Return the [x, y] coordinate for the center point of the cell that contains the specified text.  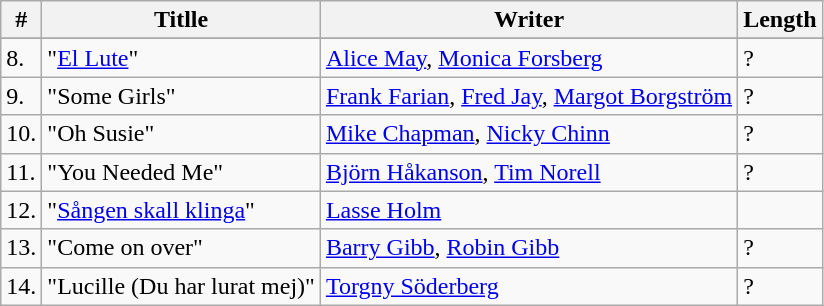
"Some Girls" [182, 96]
Frank Farian, Fred Jay, Margot Borgström [528, 96]
"Sången skall klinga" [182, 210]
"Lucille (Du har lurat mej)" [182, 286]
Writer [528, 20]
Björn Håkanson, Tim Norell [528, 172]
Barry Gibb, Robin Gibb [528, 248]
Alice May, Monica Forsberg [528, 58]
Length [780, 20]
11. [22, 172]
Torgny Söderberg [528, 286]
10. [22, 134]
# [22, 20]
9. [22, 96]
14. [22, 286]
13. [22, 248]
"Come on over" [182, 248]
"Oh Susie" [182, 134]
12. [22, 210]
8. [22, 58]
"El Lute" [182, 58]
"You Needed Me" [182, 172]
Mike Chapman, Nicky Chinn [528, 134]
Titlle [182, 20]
Lasse Holm [528, 210]
